Output the [x, y] coordinate of the center of the cell containing the given text.  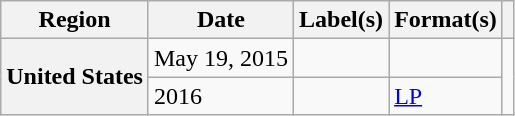
2016 [220, 96]
LP [446, 96]
United States [75, 77]
May 19, 2015 [220, 58]
Date [220, 20]
Format(s) [446, 20]
Label(s) [342, 20]
Region [75, 20]
